From the cell containing the given text, extract its center point as [x, y] coordinate. 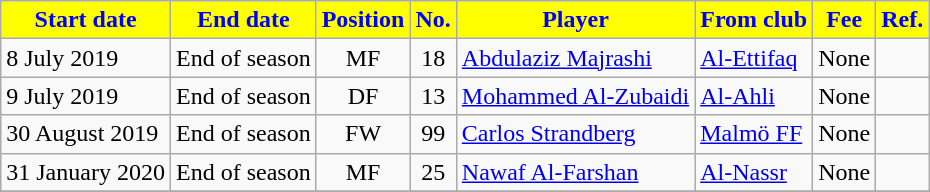
13 [433, 96]
Player [575, 20]
99 [433, 134]
Malmö FF [754, 134]
Al-Nassr [754, 172]
Nawaf Al-Farshan [575, 172]
Carlos Strandberg [575, 134]
8 July 2019 [86, 58]
Abdulaziz Majrashi [575, 58]
Al-Ahli [754, 96]
Position [363, 20]
From club [754, 20]
Al-Ettifaq [754, 58]
Ref. [902, 20]
9 July 2019 [86, 96]
Mohammed Al-Zubaidi [575, 96]
FW [363, 134]
Start date [86, 20]
31 January 2020 [86, 172]
25 [433, 172]
DF [363, 96]
30 August 2019 [86, 134]
Fee [844, 20]
End date [243, 20]
18 [433, 58]
No. [433, 20]
